Capture the cell that displays the provided text and extract its [x, y] central coordinate. 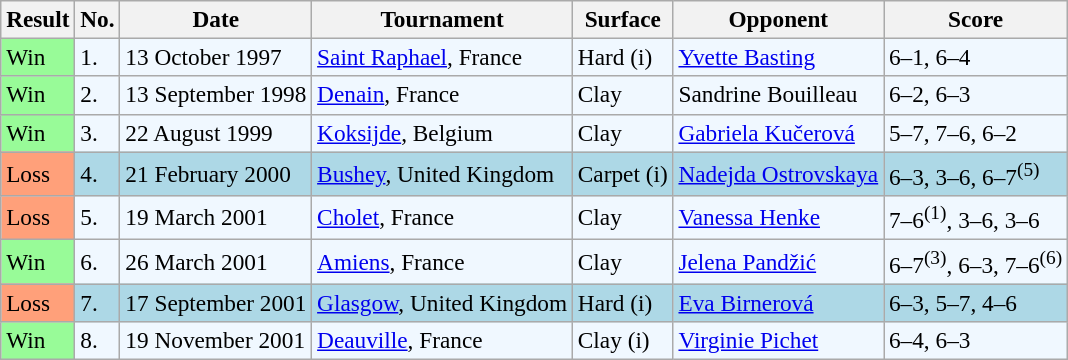
Eva Birnerová [778, 303]
Score [976, 19]
Tournament [442, 19]
21 February 2000 [216, 173]
13 October 1997 [216, 57]
6–3, 5–7, 4–6 [976, 303]
Amiens, France [442, 261]
6–1, 6–4 [976, 57]
Gabriela Kučerová [778, 133]
26 March 2001 [216, 261]
Clay (i) [622, 340]
17 September 2001 [216, 303]
Bushey, United Kingdom [442, 173]
Result [38, 19]
5. [98, 217]
7. [98, 303]
13 September 1998 [216, 95]
Date [216, 19]
Denain, France [442, 95]
6–3, 3–6, 6–7(5) [976, 173]
19 November 2001 [216, 340]
6–2, 6–3 [976, 95]
Surface [622, 19]
6. [98, 261]
1. [98, 57]
Sandrine Bouilleau [778, 95]
6–7(3), 6–3, 7–6(6) [976, 261]
Nadejda Ostrovskaya [778, 173]
Opponent [778, 19]
Jelena Pandžić [778, 261]
Carpet (i) [622, 173]
Yvette Basting [778, 57]
Glasgow, United Kingdom [442, 303]
Cholet, France [442, 217]
5–7, 7–6, 6–2 [976, 133]
7–6(1), 3–6, 3–6 [976, 217]
8. [98, 340]
6–4, 6–3 [976, 340]
Saint Raphael, France [442, 57]
2. [98, 95]
3. [98, 133]
Virginie Pichet [778, 340]
19 March 2001 [216, 217]
22 August 1999 [216, 133]
4. [98, 173]
Vanessa Henke [778, 217]
No. [98, 19]
Koksijde, Belgium [442, 133]
Deauville, France [442, 340]
